Return the (x, y) coordinate for the center point of the cell that contains the specified text.  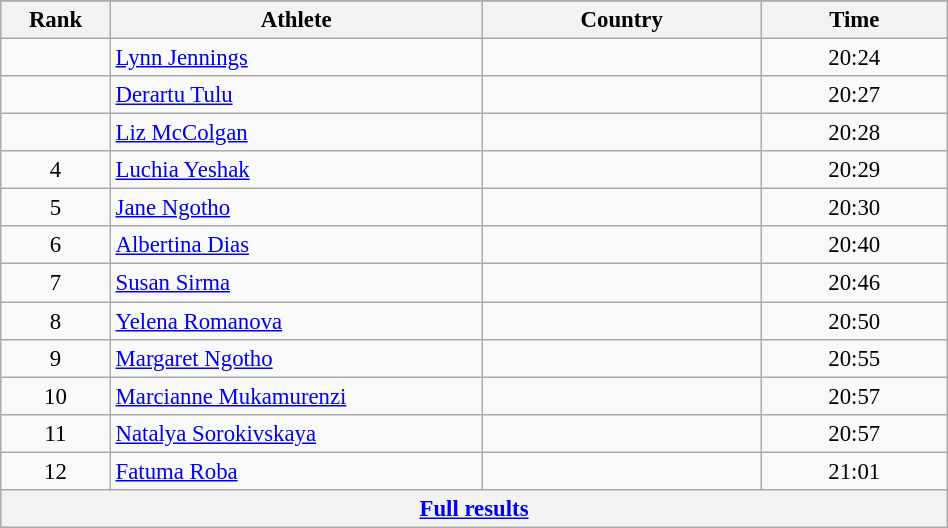
Yelena Romanova (296, 321)
4 (56, 170)
Albertina Dias (296, 245)
Derartu Tulu (296, 95)
Rank (56, 20)
20:27 (854, 95)
Lynn Jennings (296, 58)
20:30 (854, 208)
Susan Sirma (296, 283)
6 (56, 245)
Natalya Sorokivskaya (296, 433)
10 (56, 396)
Margaret Ngotho (296, 358)
20:50 (854, 321)
7 (56, 283)
8 (56, 321)
20:24 (854, 58)
Liz McColgan (296, 133)
Jane Ngotho (296, 208)
Fatuma Roba (296, 471)
Athlete (296, 20)
21:01 (854, 471)
20:29 (854, 170)
20:55 (854, 358)
Luchia Yeshak (296, 170)
5 (56, 208)
20:28 (854, 133)
20:46 (854, 283)
Full results (474, 509)
Time (854, 20)
20:40 (854, 245)
12 (56, 471)
9 (56, 358)
Marcianne Mukamurenzi (296, 396)
11 (56, 433)
Country (622, 20)
